Return the [x, y] coordinate for the center point of the cell that contains the specified text.  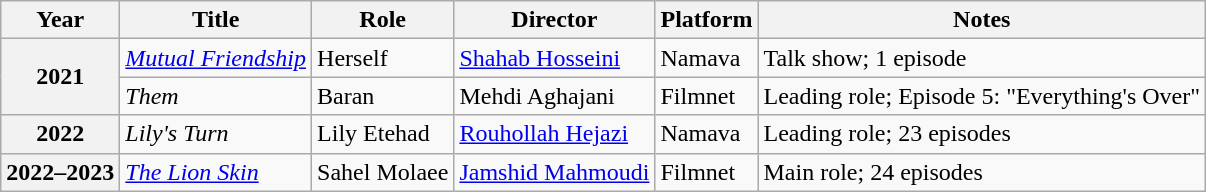
Herself [383, 58]
Title [216, 20]
Sahel Molaee [383, 172]
Talk show; 1 episode [982, 58]
The Lion Skin [216, 172]
2021 [60, 77]
Leading role; Episode 5: "Everything's Over" [982, 96]
Notes [982, 20]
Platform [706, 20]
Director [554, 20]
2022 [60, 134]
Rouhollah Hejazi [554, 134]
Main role; 24 episodes [982, 172]
Baran [383, 96]
Shahab Hosseini [554, 58]
Jamshid Mahmoudi [554, 172]
Them [216, 96]
Mehdi Aghajani [554, 96]
Leading role; 23 episodes [982, 134]
Lily's Turn [216, 134]
Mutual Friendship [216, 58]
Role [383, 20]
Lily Etehad [383, 134]
2022–2023 [60, 172]
Year [60, 20]
